From the cell containing the given text, extract its center point as [x, y] coordinate. 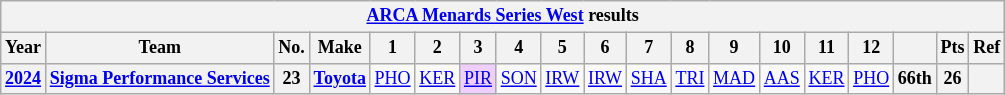
9 [734, 48]
66th [916, 78]
8 [690, 48]
23 [292, 78]
6 [606, 48]
2024 [24, 78]
3 [478, 48]
Year [24, 48]
TRI [690, 78]
No. [292, 48]
Ref [987, 48]
5 [562, 48]
ARCA Menards Series West results [503, 16]
4 [518, 48]
MAD [734, 78]
Toyota [340, 78]
1 [392, 48]
PIR [478, 78]
SON [518, 78]
10 [782, 48]
2 [438, 48]
Sigma Performance Services [160, 78]
7 [648, 48]
12 [872, 48]
SHA [648, 78]
11 [826, 48]
Team [160, 48]
Make [340, 48]
26 [952, 78]
AAS [782, 78]
Pts [952, 48]
